For the text-containing cell, return its midpoint in (X, Y) coordinate format. 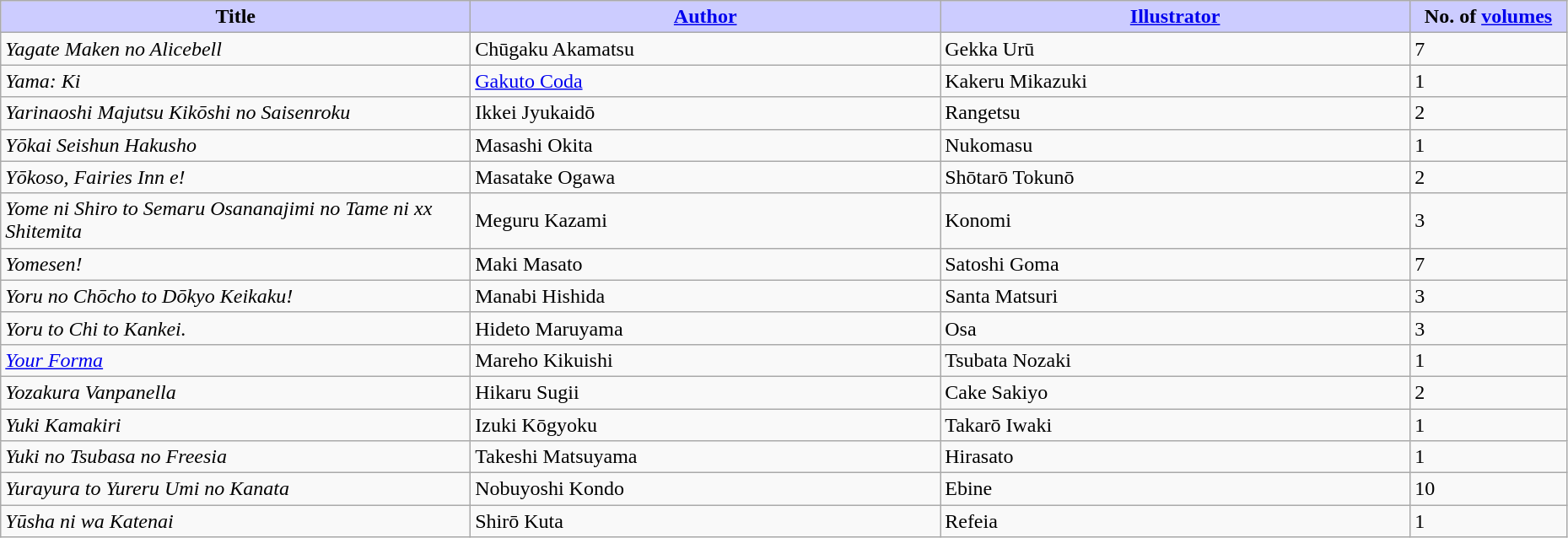
Yozakura Vanpanella (236, 392)
Osa (1176, 328)
Illustrator (1176, 17)
Yagate Maken no Alicebell (236, 49)
Gakuto Coda (705, 81)
Maki Masato (705, 264)
Cake Sakiyo (1176, 392)
Tsubata Nozaki (1176, 360)
Yuki no Tsubasa no Freesia (236, 457)
Masashi Okita (705, 145)
Nobuyoshi Kondo (705, 489)
Hirasato (1176, 457)
Manabi Hishida (705, 296)
Shirō Kuta (705, 521)
Yuki Kamakiri (236, 424)
Title (236, 17)
Gekka Urū (1176, 49)
Masatake Ogawa (705, 177)
Yarinaoshi Majutsu Kikōshi no Saisenroku (236, 113)
Konomi (1176, 221)
Takarō Iwaki (1176, 424)
Ikkei Jyukaidō (705, 113)
Ebine (1176, 489)
Author (705, 17)
Satoshi Goma (1176, 264)
Yōkai Seishun Hakusho (236, 145)
Meguru Kazami (705, 221)
Santa Matsuri (1176, 296)
Yoru no Chōcho to Dōkyo Keikaku! (236, 296)
Shōtarō Tokunō (1176, 177)
Refeia (1176, 521)
Yōkoso, Fairies Inn e! (236, 177)
Yūsha ni wa Katenai (236, 521)
Chūgaku Akamatsu (705, 49)
Takeshi Matsuyama (705, 457)
Yomesen! (236, 264)
Your Forma (236, 360)
Yoru to Chi to Kankei. (236, 328)
Izuki Kōgyoku (705, 424)
Yome ni Shiro to Semaru Osananajimi no Tame ni xx Shitemita (236, 221)
Hideto Maruyama (705, 328)
Nukomasu (1176, 145)
Mareho Kikuishi (705, 360)
No. of volumes (1489, 17)
Hikaru Sugii (705, 392)
Yurayura to Yureru Umi no Kanata (236, 489)
Rangetsu (1176, 113)
10 (1489, 489)
Yama: Ki (236, 81)
Kakeru Mikazuki (1176, 81)
